Detect which cell encompasses the target text, then output its [X, Y] center coordinate. 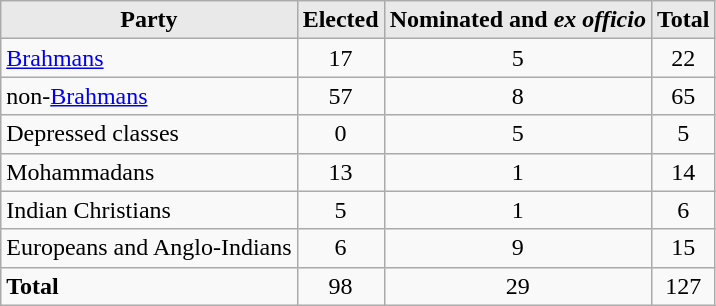
22 [683, 58]
Party [149, 20]
Depressed classes [149, 134]
8 [518, 96]
17 [340, 58]
Elected [340, 20]
127 [683, 286]
29 [518, 286]
Mohammadans [149, 172]
14 [683, 172]
13 [340, 172]
57 [340, 96]
98 [340, 286]
non-Brahmans [149, 96]
Indian Christians [149, 210]
65 [683, 96]
15 [683, 248]
0 [340, 134]
Brahmans [149, 58]
9 [518, 248]
Nominated and ex officio [518, 20]
Europeans and Anglo-Indians [149, 248]
